Determine the (x, y) coordinate at the center of the cell enclosing the given text.  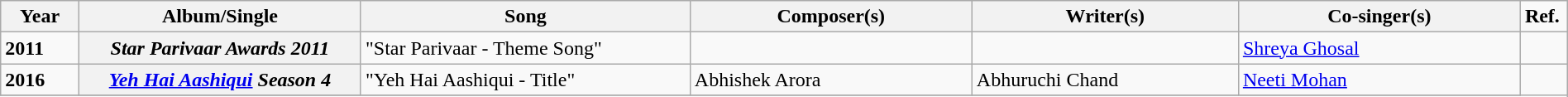
2016 (40, 80)
Composer(s) (830, 17)
"Yeh Hai Aashiqui - Title" (525, 80)
Song (525, 17)
Writer(s) (1105, 17)
Album/Single (220, 17)
"Star Parivaar - Theme Song" (525, 48)
Ref. (1543, 17)
Shreya Ghosal (1379, 48)
Neeti Mohan (1379, 80)
2011 (40, 48)
Abhuruchi Chand (1105, 80)
Abhishek Arora (830, 80)
Year (40, 17)
Yeh Hai Aashiqui Season 4 (220, 80)
Co-singer(s) (1379, 17)
Star Parivaar Awards 2011 (220, 48)
